Return (X, Y) of the center of cell containing provided text 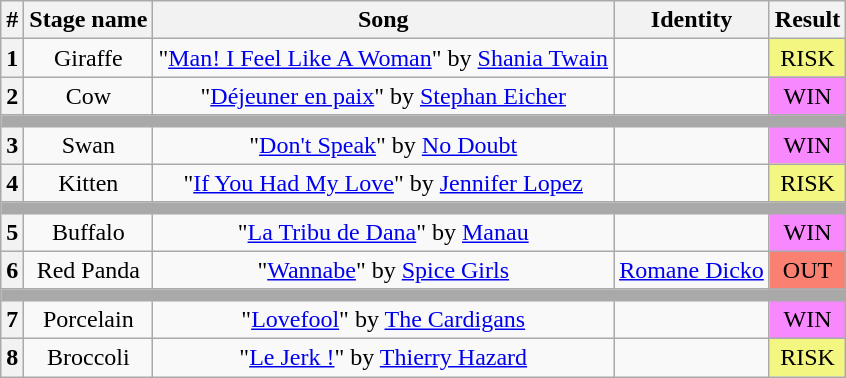
8 (12, 357)
OUT (807, 270)
Porcelain (88, 319)
"Wannabe" by Spice Girls (384, 270)
Buffalo (88, 232)
Giraffe (88, 58)
"Le Jerk !" by Thierry Hazard (384, 357)
Red Panda (88, 270)
Stage name (88, 20)
Swan (88, 145)
2 (12, 96)
"Don't Speak" by No Doubt (384, 145)
Song (384, 20)
"Lovefool" by The Cardigans (384, 319)
Result (807, 20)
7 (12, 319)
# (12, 20)
3 (12, 145)
5 (12, 232)
4 (12, 183)
Romane Dicko (692, 270)
1 (12, 58)
"If You Had My Love" by Jennifer Lopez (384, 183)
Cow (88, 96)
"Déjeuner en paix" by Stephan Eicher (384, 96)
"Man! I Feel Like A Woman" by Shania Twain (384, 58)
"La Tribu de Dana" by Manau (384, 232)
Broccoli (88, 357)
Identity (692, 20)
6 (12, 270)
Kitten (88, 183)
